Pinpoint the cell where the given text exists, returning its [X, Y] midpoint coordinate. 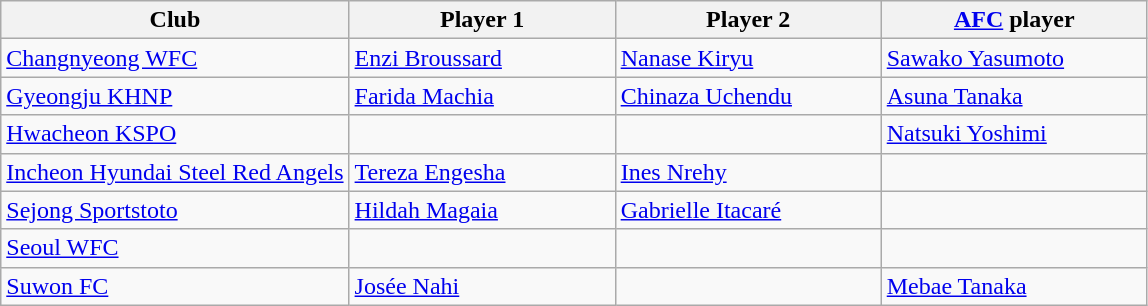
Farida Machia [482, 96]
Club [175, 20]
Player 1 [482, 20]
Hildah Magaia [482, 210]
Mebae Tanaka [1014, 286]
Asuna Tanaka [1014, 96]
Changnyeong WFC [175, 58]
Nanase Kiryu [748, 58]
Josée Nahi [482, 286]
Incheon Hyundai Steel Red Angels [175, 172]
Enzi Broussard [482, 58]
Suwon FC [175, 286]
Chinaza Uchendu [748, 96]
Natsuki Yoshimi [1014, 134]
Sejong Sportstoto [175, 210]
Player 2 [748, 20]
Sawako Yasumoto [1014, 58]
Ines Nrehy [748, 172]
AFC player [1014, 20]
Gyeongju KHNP [175, 96]
Tereza Engesha [482, 172]
Gabrielle Itacaré [748, 210]
Hwacheon KSPO [175, 134]
Seoul WFC [175, 248]
